From the cell containing the given text, extract its center point as [x, y] coordinate. 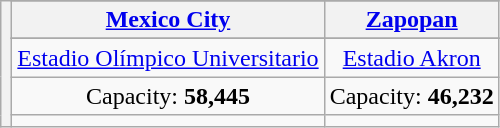
Capacity: 46,232 [412, 96]
Capacity: 58,445 [168, 96]
Mexico City [168, 20]
Estadio Olímpico Universitario [168, 58]
Estadio Akron [412, 58]
Zapopan [412, 20]
